Determine the (x, y) coordinate at the center of the cell enclosing the given text.  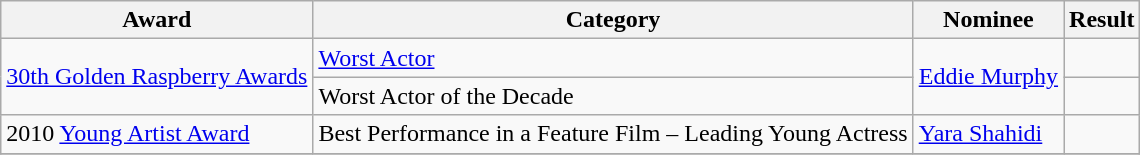
30th Golden Raspberry Awards (157, 77)
Nominee (988, 20)
Category (613, 20)
Worst Actor (613, 58)
Award (157, 20)
2010 Young Artist Award (157, 134)
Result (1102, 20)
Eddie Murphy (988, 77)
Best Performance in a Feature Film – Leading Young Actress (613, 134)
Yara Shahidi (988, 134)
Worst Actor of the Decade (613, 96)
